Determine the (X, Y) coordinate at the center of the cell enclosing the given text.  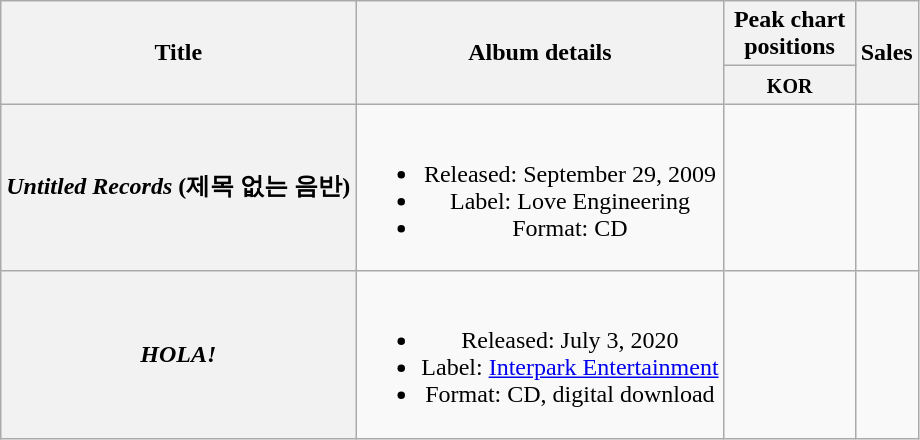
Album details (540, 52)
KOR (790, 85)
HOLA! (178, 354)
Released: July 3, 2020Label: Interpark EntertainmentFormat: CD, digital download (540, 354)
Title (178, 52)
Sales (886, 52)
Untitled Records (제목 없는 음반) (178, 188)
Released: September 29, 2009Label: Love EngineeringFormat: CD (540, 188)
Peak chart positions (790, 34)
